Extract the [X, Y] coordinate from the center of the cell holding the provided text.  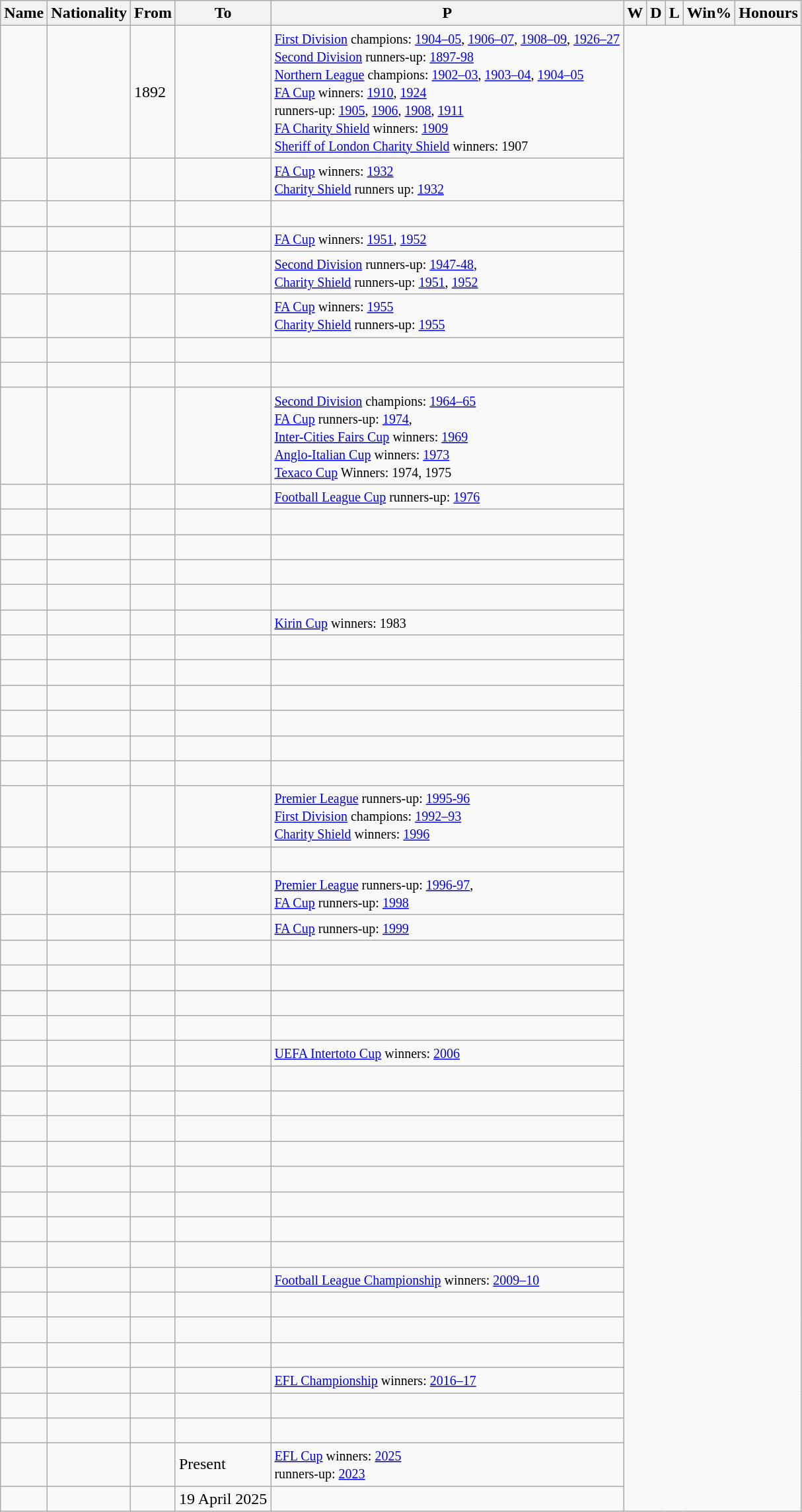
FA Cup runners-up: 1999 [447, 927]
Football League Championship winners: 2009–10 [447, 1279]
Win% [710, 13]
FA Cup winners: 1955Charity Shield runners-up: 1955 [447, 316]
EFL Cup winners: 2025runners-up: 2023 [447, 1464]
Second Division runners-up: 1947-48,Charity Shield runners-up: 1951, 1952 [447, 272]
Present [223, 1464]
UEFA Intertoto Cup winners: 2006 [447, 1053]
FA Cup winners: 1932 Charity Shield runners up: 1932 [447, 180]
19 April 2025 [223, 1499]
Honours [768, 13]
L [674, 13]
D [656, 13]
To [223, 13]
From [153, 13]
Premier League runners-up: 1996-97,FA Cup runners-up: 1998 [447, 893]
EFL Championship winners: 2016–17 [447, 1380]
P [447, 13]
W [636, 13]
FA Cup winners: 1951, 1952 [447, 239]
Nationality [89, 13]
Football League Cup runners-up: 1976 [447, 496]
Kirin Cup winners: 1983 [447, 623]
1892 [153, 92]
Premier League runners-up: 1995-96 First Division champions: 1992–93Charity Shield winners: 1996 [447, 816]
Name [24, 13]
